Scan for the cell matching the given text and deliver its [X, Y] coordinate at center. 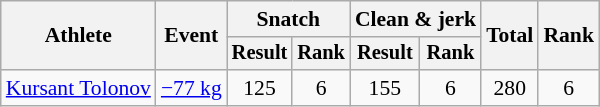
Kursant Tolonov [78, 88]
−77 kg [192, 88]
Athlete [78, 36]
Clean & jerk [416, 19]
Event [192, 36]
Snatch [288, 19]
Total [510, 36]
125 [260, 88]
155 [385, 88]
280 [510, 88]
